Scan for the cell matching the given text and deliver its (X, Y) coordinate at center. 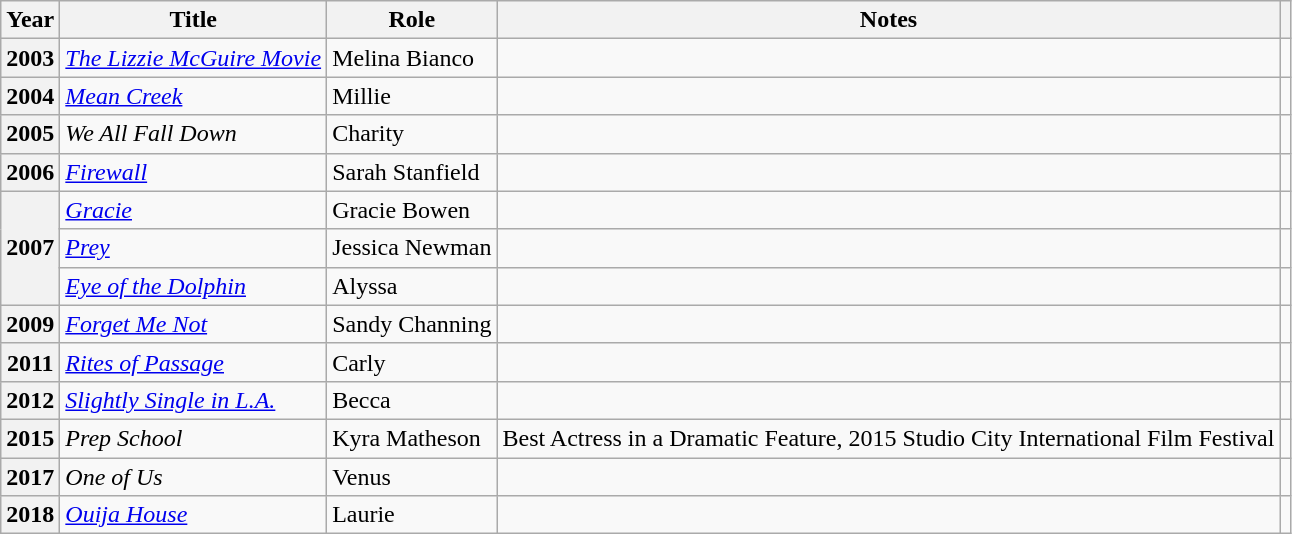
Mean Creek (194, 96)
Eye of the Dolphin (194, 286)
We All Fall Down (194, 134)
Title (194, 20)
Laurie (412, 515)
2006 (30, 172)
Notes (888, 20)
Sarah Stanfield (412, 172)
Charity (412, 134)
2015 (30, 438)
2003 (30, 58)
Rites of Passage (194, 362)
Ouija House (194, 515)
Melina Bianco (412, 58)
Best Actress in a Dramatic Feature, 2015 Studio City International Film Festival (888, 438)
Gracie (194, 210)
Forget Me Not (194, 324)
2005 (30, 134)
Venus (412, 477)
2011 (30, 362)
Role (412, 20)
Slightly Single in L.A. (194, 400)
Kyra Matheson (412, 438)
2009 (30, 324)
2004 (30, 96)
Becca (412, 400)
Prep School (194, 438)
Prey (194, 248)
Sandy Channing (412, 324)
2007 (30, 248)
One of Us (194, 477)
Millie (412, 96)
Jessica Newman (412, 248)
Year (30, 20)
Carly (412, 362)
The Lizzie McGuire Movie (194, 58)
Gracie Bowen (412, 210)
Firewall (194, 172)
2012 (30, 400)
2017 (30, 477)
2018 (30, 515)
Alyssa (412, 286)
